Output the [x, y] coordinate of the center of the cell containing the given text.  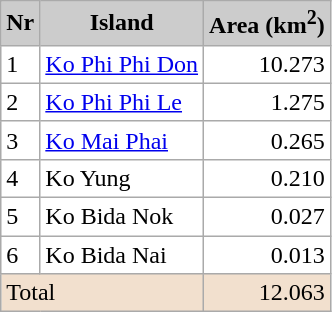
1 [20, 64]
2 [20, 102]
Ko Mai Phai [122, 140]
6 [20, 255]
1.275 [268, 102]
0.013 [268, 255]
4 [20, 178]
Total [102, 293]
12.063 [268, 293]
0.210 [268, 178]
Island [122, 24]
Ko Phi Phi Le [122, 102]
3 [20, 140]
Ko Bida Nok [122, 217]
0.265 [268, 140]
0.027 [268, 217]
Ko Phi Phi Don [122, 64]
Ko Yung [122, 178]
Area (km2) [268, 24]
Ko Bida Nai [122, 255]
10.273 [268, 64]
Nr [20, 24]
5 [20, 217]
